Determine the (X, Y) coordinate at the center of the cell enclosing the given text.  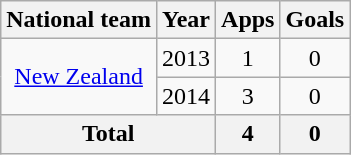
3 (248, 96)
4 (248, 134)
2013 (186, 58)
Goals (315, 20)
1 (248, 58)
National team (79, 20)
Total (108, 134)
New Zealand (79, 77)
Apps (248, 20)
Year (186, 20)
2014 (186, 96)
